Locate the cell with the specified text and output its (x, y) center coordinate. 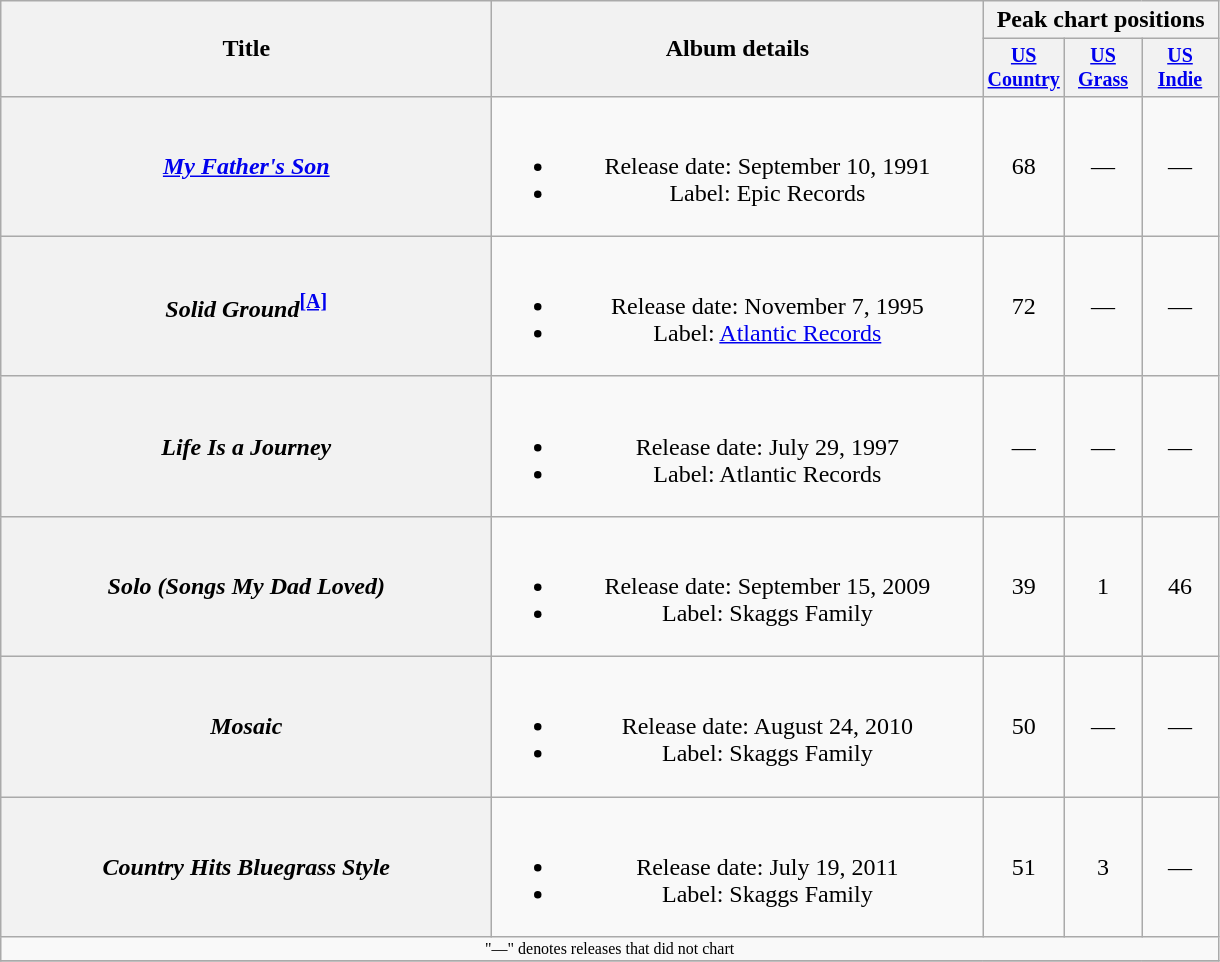
3 (1104, 867)
Release date: July 29, 1997Label: Atlantic Records (738, 446)
72 (1024, 306)
My Father's Son (246, 166)
1 (1104, 586)
Solid Ground[A] (246, 306)
Mosaic (246, 727)
Release date: September 10, 1991Label: Epic Records (738, 166)
US Indie (1180, 68)
Release date: August 24, 2010Label: Skaggs Family (738, 727)
Release date: September 15, 2009Label: Skaggs Family (738, 586)
50 (1024, 727)
"—" denotes releases that did not chart (610, 949)
Peak chart positions (1101, 20)
68 (1024, 166)
US Country (1024, 68)
Release date: November 7, 1995Label: Atlantic Records (738, 306)
Life Is a Journey (246, 446)
Solo (Songs My Dad Loved) (246, 586)
39 (1024, 586)
Album details (738, 49)
Release date: July 19, 2011Label: Skaggs Family (738, 867)
46 (1180, 586)
51 (1024, 867)
Country Hits Bluegrass Style (246, 867)
Title (246, 49)
US Grass (1104, 68)
